For the text-containing cell, return its midpoint in (X, Y) coordinate format. 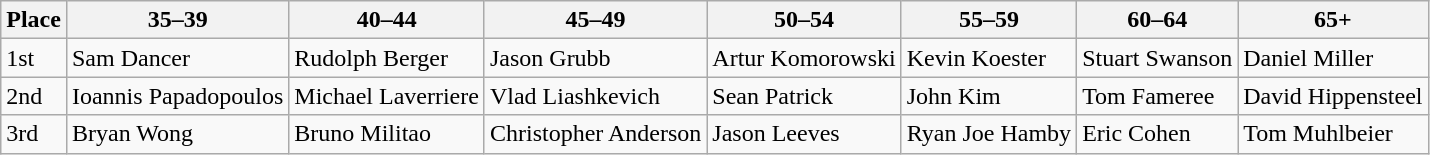
55–59 (988, 20)
Stuart Swanson (1158, 58)
Jason Leeves (804, 134)
Place (34, 20)
Rudolph Berger (387, 58)
Eric Cohen (1158, 134)
Kevin Koester (988, 58)
50–54 (804, 20)
Ioannis Papadopoulos (177, 96)
Sam Dancer (177, 58)
Ryan Joe Hamby (988, 134)
David Hippensteel (1333, 96)
Daniel Miller (1333, 58)
Sean Patrick (804, 96)
Bruno Militao (387, 134)
Artur Komorowski (804, 58)
Jason Grubb (595, 58)
Bryan Wong (177, 134)
John Kim (988, 96)
Michael Laverriere (387, 96)
65+ (1333, 20)
35–39 (177, 20)
45–49 (595, 20)
3rd (34, 134)
2nd (34, 96)
1st (34, 58)
Tom Muhlbeier (1333, 134)
40–44 (387, 20)
Vlad Liashkevich (595, 96)
Tom Fameree (1158, 96)
Christopher Anderson (595, 134)
60–64 (1158, 20)
